Capture the cell that displays the provided text and extract its [X, Y] central coordinate. 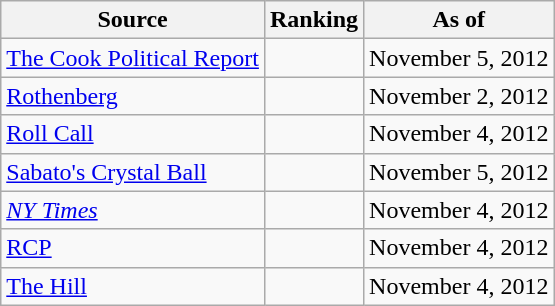
Source [133, 20]
November 2, 2012 [459, 96]
Roll Call [133, 134]
NY Times [133, 210]
RCP [133, 248]
Ranking [314, 20]
The Cook Political Report [133, 58]
Sabato's Crystal Ball [133, 172]
As of [459, 20]
The Hill [133, 286]
Rothenberg [133, 96]
